Return the (X, Y) coordinate for the center point of the cell that contains the specified text.  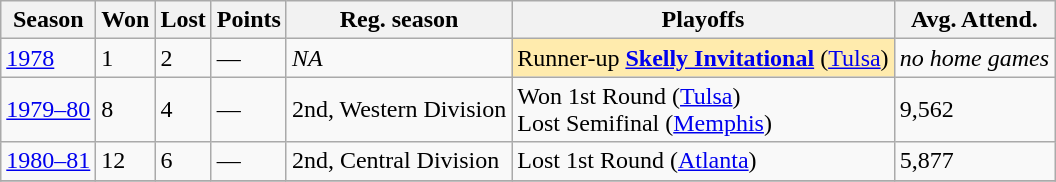
Reg. season (398, 20)
9,562 (974, 110)
Avg. Attend. (974, 20)
1 (126, 58)
Lost 1st Round (Atlanta) (703, 161)
2nd, Central Division (398, 161)
4 (183, 110)
Runner-up Skelly Invitational (Tulsa) (703, 58)
1979–80 (48, 110)
5,877 (974, 161)
Points (248, 20)
8 (126, 110)
12 (126, 161)
2 (183, 58)
Playoffs (703, 20)
1980–81 (48, 161)
Season (48, 20)
Lost (183, 20)
Won 1st Round (Tulsa)Lost Semifinal (Memphis) (703, 110)
6 (183, 161)
1978 (48, 58)
Won (126, 20)
2nd, Western Division (398, 110)
NA (398, 58)
no home games (974, 58)
